Identify which cell holds the provided text, then report its [x, y] central coordinate. 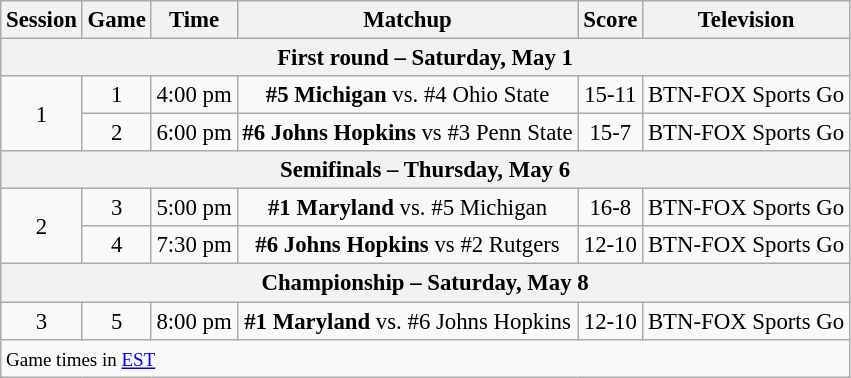
Score [610, 20]
5 [116, 321]
Matchup [408, 20]
4 [116, 245]
Game [116, 20]
Television [746, 20]
Session [42, 20]
8:00 pm [194, 321]
Championship – Saturday, May 8 [426, 283]
15-11 [610, 95]
#5 Michigan vs. #4 Ohio State [408, 95]
6:00 pm [194, 133]
4:00 pm [194, 95]
#1 Maryland vs. #6 Johns Hopkins [408, 321]
7:30 pm [194, 245]
16-8 [610, 208]
Semifinals – Thursday, May 6 [426, 170]
5:00 pm [194, 208]
#6 Johns Hopkins vs #3 Penn State [408, 133]
#1 Maryland vs. #5 Michigan [408, 208]
First round – Saturday, May 1 [426, 58]
15-7 [610, 133]
Time [194, 20]
Game times in EST [426, 358]
#6 Johns Hopkins vs #2 Rutgers [408, 245]
